Determine the [x, y] coordinate at the center of the cell enclosing the given text.  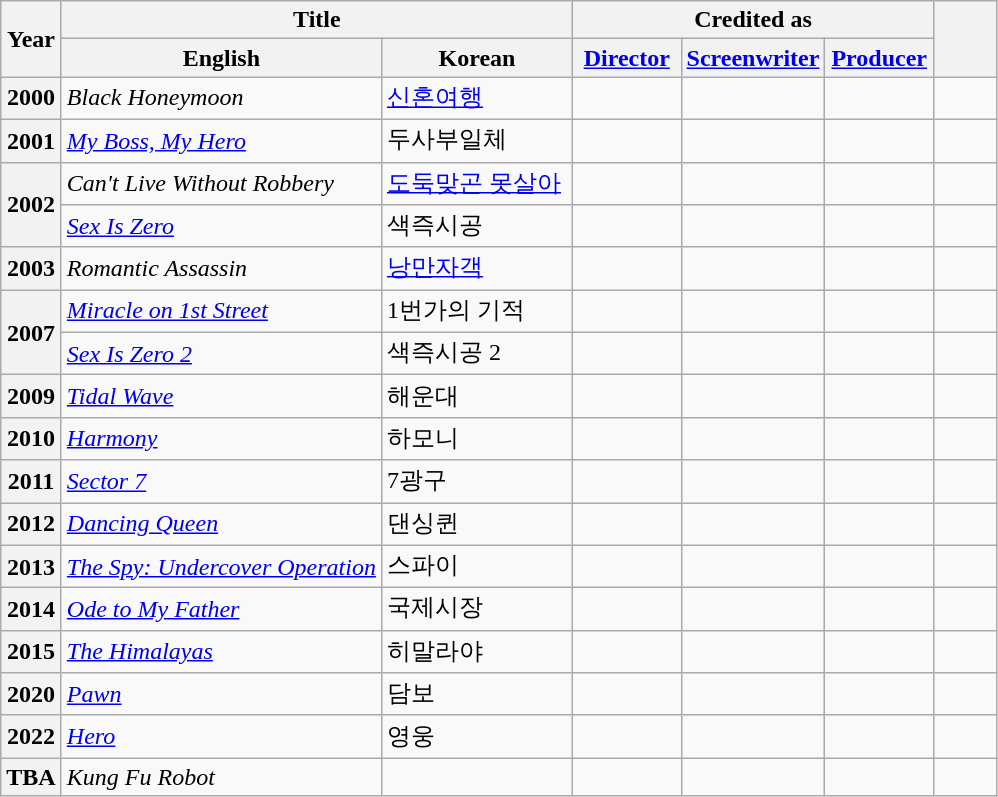
The Himalayas [221, 652]
Harmony [221, 438]
2007 [32, 332]
Dancing Queen [221, 524]
Tidal Wave [221, 396]
Producer [880, 58]
2020 [32, 694]
2012 [32, 524]
Can't Live Without Robbery [221, 184]
The Spy: Undercover Operation [221, 566]
Sector 7 [221, 482]
댄싱퀸 [476, 524]
Black Honeymoon [221, 98]
2009 [32, 396]
2003 [32, 268]
스파이 [476, 566]
2010 [32, 438]
두사부일체 [476, 140]
Screenwriter [753, 58]
Sex Is Zero 2 [221, 354]
TBA [32, 777]
2014 [32, 610]
2022 [32, 736]
2000 [32, 98]
2011 [32, 482]
하모니 [476, 438]
English [221, 58]
낭만자객 [476, 268]
영웅 [476, 736]
1번가의 기적 [476, 312]
Hero [221, 736]
7광구 [476, 482]
2015 [32, 652]
Credited as [752, 20]
Miracle on 1st Street [221, 312]
Ode to My Father [221, 610]
My Boss, My Hero [221, 140]
Sex Is Zero [221, 226]
히말라야 [476, 652]
Director [626, 58]
색즉시공 [476, 226]
도둑맞곤 못살아 [476, 184]
Pawn [221, 694]
2002 [32, 204]
신혼여행 [476, 98]
Kung Fu Robot [221, 777]
담보 [476, 694]
색즉시공 2 [476, 354]
해운대 [476, 396]
2013 [32, 566]
Romantic Assassin [221, 268]
Title [316, 20]
Korean [476, 58]
2001 [32, 140]
Year [32, 39]
국제시장 [476, 610]
